Search for the cell housing the specified text and yield its [x, y] center coordinate. 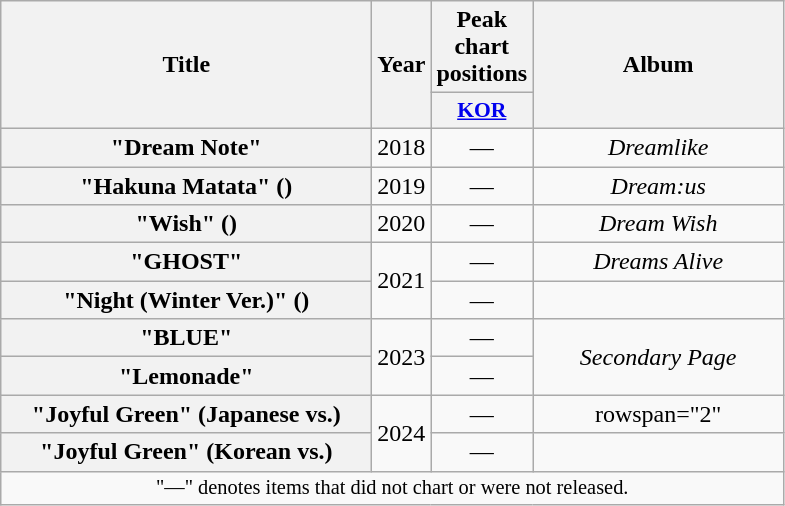
2020 [402, 224]
"—" denotes items that did not chart or were not released. [392, 488]
"Lemonade" [186, 376]
Peak chart positions [482, 47]
Title [186, 65]
Album [658, 65]
2021 [402, 281]
"Joyful Green" (Korean vs.) [186, 452]
rowspan="2" [658, 414]
Year [402, 65]
2023 [402, 357]
KOR [482, 111]
"GHOST" [186, 262]
2019 [402, 185]
"Night (Winter Ver.)" () [186, 300]
Dream:us [658, 185]
"Joyful Green" (Japanese vs.) [186, 414]
Dream Wish [658, 224]
2018 [402, 147]
"Hakuna Matata" () [186, 185]
Secondary Page [658, 357]
Dreamlike [658, 147]
"Wish" () [186, 224]
2024 [402, 433]
"BLUE" [186, 338]
Dreams Alive [658, 262]
"Dream Note" [186, 147]
